For the text-containing cell, return its midpoint in [x, y] coordinate format. 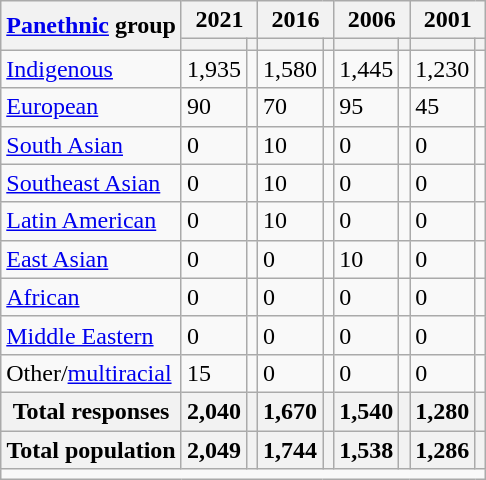
African [92, 297]
Total responses [92, 411]
1,744 [290, 449]
1,230 [442, 69]
Total population [92, 449]
15 [214, 373]
2021 [219, 20]
2,049 [214, 449]
1,935 [214, 69]
45 [442, 107]
1,280 [442, 411]
Panethnic group [92, 26]
Southeast Asian [92, 183]
Indigenous [92, 69]
95 [366, 107]
2,040 [214, 411]
90 [214, 107]
Other/multiracial [92, 373]
European [92, 107]
East Asian [92, 259]
1,670 [290, 411]
2006 [372, 20]
70 [290, 107]
1,538 [366, 449]
1,286 [442, 449]
South Asian [92, 145]
2001 [448, 20]
1,445 [366, 69]
2016 [296, 20]
Latin American [92, 221]
1,540 [366, 411]
1,580 [290, 69]
Middle Eastern [92, 335]
